Provide the [X, Y] coordinate of the cell's center where the given text is located.  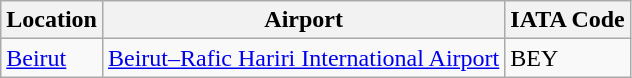
Location [52, 20]
Beirut–Rafic Hariri International Airport [303, 58]
BEY [568, 58]
Beirut [52, 58]
Airport [303, 20]
IATA Code [568, 20]
